Return [X, Y] of the center of cell containing provided text 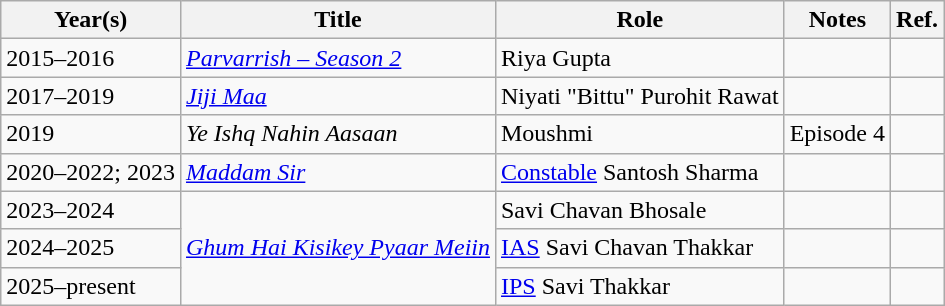
Episode 4 [837, 134]
Maddam Sir [338, 172]
Riya Gupta [640, 58]
Ref. [918, 20]
Niyati "Bittu" Purohit Rawat [640, 96]
2024–2025 [91, 248]
Moushmi [640, 134]
Year(s) [91, 20]
Constable Santosh Sharma [640, 172]
Notes [837, 20]
2023–2024 [91, 210]
IPS Savi Thakkar [640, 286]
2025–present [91, 286]
Title [338, 20]
2017–2019 [91, 96]
2020–2022; 2023 [91, 172]
2019 [91, 134]
Ye Ishq Nahin Aasaan [338, 134]
Parvarrish – Season 2 [338, 58]
IAS Savi Chavan Thakkar [640, 248]
Role [640, 20]
2015–2016 [91, 58]
Savi Chavan Bhosale [640, 210]
Jiji Maa [338, 96]
Ghum Hai Kisikey Pyaar Meiin [338, 248]
